Pinpoint the cell where the given text exists, returning its (X, Y) midpoint coordinate. 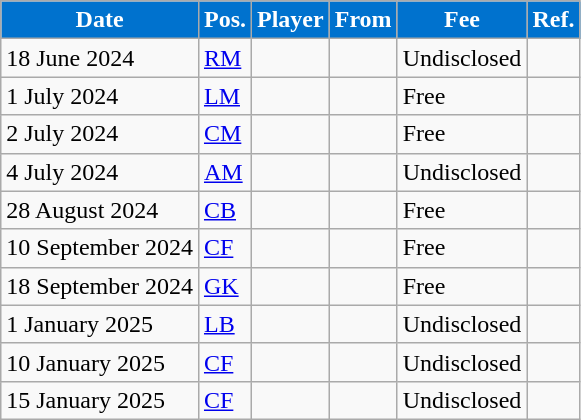
10 September 2024 (100, 248)
GK (224, 286)
AM (224, 172)
Player (291, 20)
1 July 2024 (100, 96)
Fee (462, 20)
From (363, 20)
CB (224, 210)
LM (224, 96)
CM (224, 134)
10 January 2025 (100, 362)
4 July 2024 (100, 172)
2 July 2024 (100, 134)
Ref. (554, 20)
LB (224, 324)
18 September 2024 (100, 286)
RM (224, 58)
1 January 2025 (100, 324)
Pos. (224, 20)
Date (100, 20)
28 August 2024 (100, 210)
18 June 2024 (100, 58)
15 January 2025 (100, 400)
